Provide the (X, Y) coordinate of the cell's center where the given text is located.  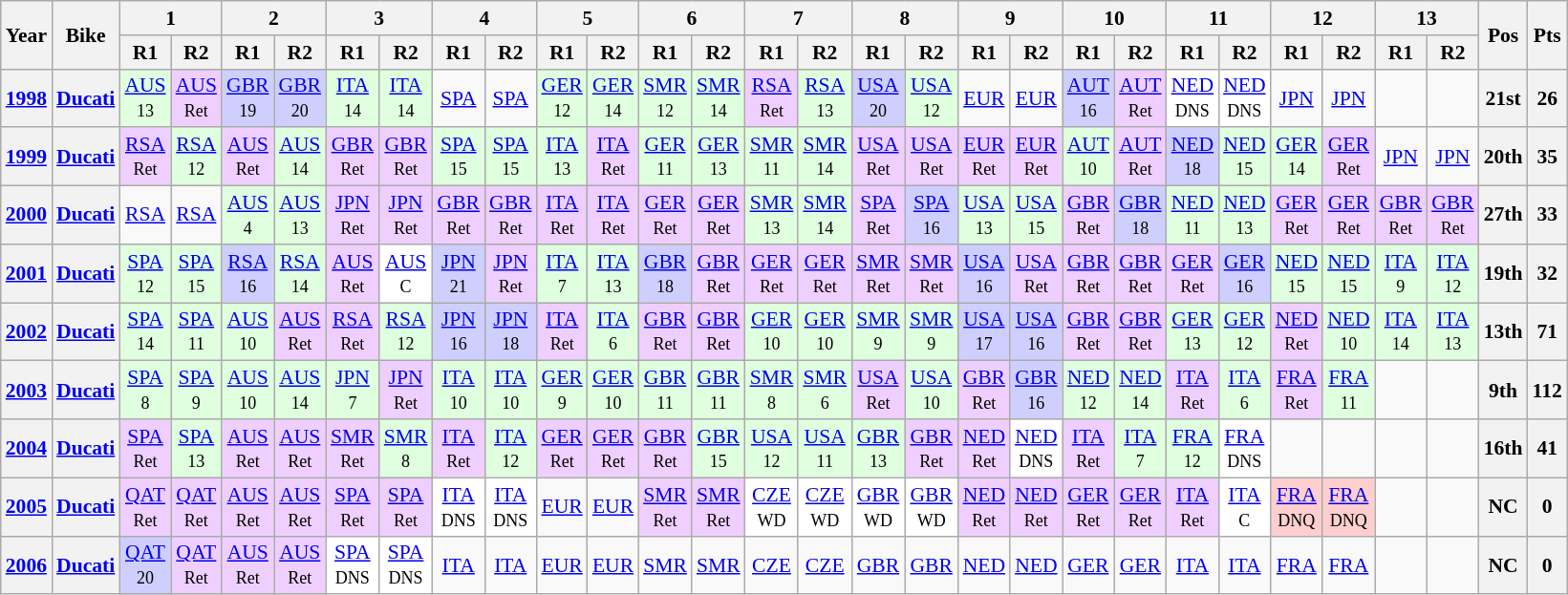
3 (378, 18)
FRARet (1297, 390)
19th (1504, 273)
11 (1219, 18)
AUT10 (1089, 157)
SPA8 (145, 390)
FRA12 (1192, 449)
12 (1322, 18)
GER11 (665, 157)
NED14 (1141, 390)
GBR15 (719, 449)
NED10 (1348, 332)
JPN18 (510, 332)
FRA11 (1348, 390)
USA20 (878, 97)
2001 (27, 273)
AUS4 (248, 216)
SMR13 (772, 216)
SPA12 (145, 273)
8 (904, 18)
SPA13 (197, 449)
USA10 (932, 390)
13th (1504, 332)
13 (1428, 18)
RSA13 (825, 97)
4 (483, 18)
9th (1504, 390)
1998 (27, 97)
SMR11 (772, 157)
2006 (27, 565)
SPA11 (197, 332)
GBR20 (300, 97)
NED18 (1192, 157)
20th (1504, 157)
26 (1548, 97)
SPA9 (197, 390)
NED11 (1192, 216)
SMR12 (665, 97)
QAT20 (145, 565)
AUSC (406, 273)
2000 (27, 216)
33 (1548, 216)
2004 (27, 449)
NED13 (1244, 216)
1999 (27, 157)
SPA14 (145, 332)
GBR19 (248, 97)
ITAC (1244, 506)
FRADNS (1244, 449)
112 (1548, 390)
ITA9 (1401, 273)
Pts (1548, 34)
41 (1548, 449)
GER9 (562, 390)
2002 (27, 332)
Bike (86, 34)
1 (170, 18)
35 (1548, 157)
GER16 (1244, 273)
Pos (1504, 34)
16th (1504, 449)
2003 (27, 390)
2005 (27, 506)
JPN21 (459, 273)
USA13 (984, 216)
5 (589, 18)
32 (1548, 273)
Year (27, 34)
7 (799, 18)
GBR16 (1036, 390)
21st (1504, 97)
SPA16 (932, 216)
6 (692, 18)
AUT16 (1089, 97)
GBR13 (878, 449)
71 (1548, 332)
RSA14 (300, 273)
USA15 (1036, 216)
JPN7 (353, 390)
USA11 (825, 449)
10 (1114, 18)
JPN16 (459, 332)
SMR6 (825, 390)
27th (1504, 216)
USA17 (984, 332)
RSA16 (248, 273)
NED12 (1089, 390)
2 (273, 18)
9 (1011, 18)
